For the text-containing cell, return its midpoint in (x, y) coordinate format. 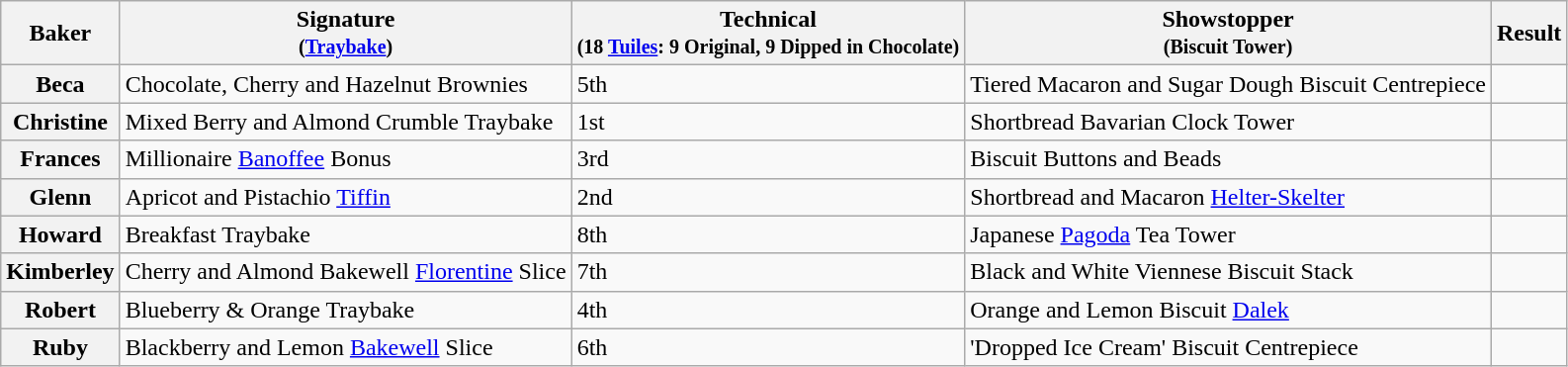
1st (768, 122)
Signature(Traybake) (346, 34)
2nd (768, 197)
8th (768, 234)
Millionaire Banoffee Bonus (346, 159)
Blueberry & Orange Traybake (346, 310)
Frances (60, 159)
Result (1528, 34)
3rd (768, 159)
Beca (60, 84)
Shortbread Bavarian Clock Tower (1228, 122)
Blackberry and Lemon Bakewell Slice (346, 347)
Technical(18 Tuiles: 9 Original, 9 Dipped in Chocolate) (768, 34)
Cherry and Almond Bakewell Florentine Slice (346, 272)
Apricot and Pistachio Tiffin (346, 197)
Baker (60, 34)
Robert (60, 310)
Howard (60, 234)
Breakfast Traybake (346, 234)
Orange and Lemon Biscuit Dalek (1228, 310)
Biscuit Buttons and Beads (1228, 159)
7th (768, 272)
Mixed Berry and Almond Crumble Traybake (346, 122)
Glenn (60, 197)
Christine (60, 122)
'Dropped Ice Cream' Biscuit Centrepiece (1228, 347)
Showstopper(Biscuit Tower) (1228, 34)
Ruby (60, 347)
6th (768, 347)
Black and White Viennese Biscuit Stack (1228, 272)
Shortbread and Macaron Helter-Skelter (1228, 197)
Kimberley (60, 272)
4th (768, 310)
Chocolate, Cherry and Hazelnut Brownies (346, 84)
Japanese Pagoda Tea Tower (1228, 234)
Tiered Macaron and Sugar Dough Biscuit Centrepiece (1228, 84)
5th (768, 84)
